Search for the cell housing the specified text and yield its [x, y] center coordinate. 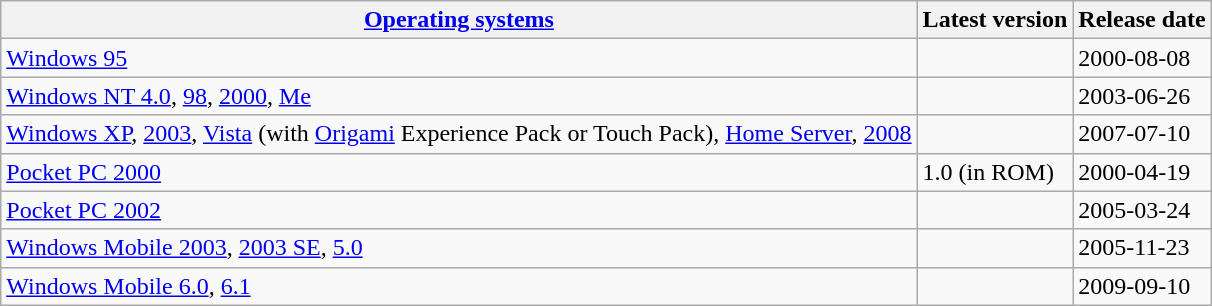
Windows 95 [459, 58]
Windows XP, 2003, Vista (with Origami Experience Pack or Touch Pack), Home Server, 2008 [459, 134]
Operating systems [459, 20]
2005-11-23 [1142, 248]
2007-07-10 [1142, 134]
Windows NT 4.0, 98, 2000, Me [459, 96]
Windows Mobile 2003, 2003 SE, 5.0 [459, 248]
2000-04-19 [1142, 172]
Latest version [995, 20]
2009-09-10 [1142, 286]
Windows Mobile 6.0, 6.1 [459, 286]
2000-08-08 [1142, 58]
Pocket PC 2000 [459, 172]
Release date [1142, 20]
1.0 (in ROM) [995, 172]
Pocket PC 2002 [459, 210]
2003-06-26 [1142, 96]
2005-03-24 [1142, 210]
